Return (X, Y) of the center of cell containing provided text 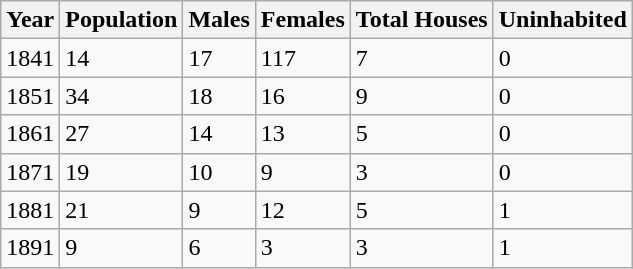
Population (122, 20)
7 (422, 58)
1861 (30, 134)
16 (302, 96)
18 (219, 96)
10 (219, 172)
6 (219, 248)
1851 (30, 96)
1881 (30, 210)
13 (302, 134)
1841 (30, 58)
27 (122, 134)
12 (302, 210)
1871 (30, 172)
19 (122, 172)
117 (302, 58)
1891 (30, 248)
17 (219, 58)
21 (122, 210)
Year (30, 20)
34 (122, 96)
Males (219, 20)
Uninhabited (562, 20)
Total Houses (422, 20)
Females (302, 20)
